For the text-containing cell, return its midpoint in (X, Y) coordinate format. 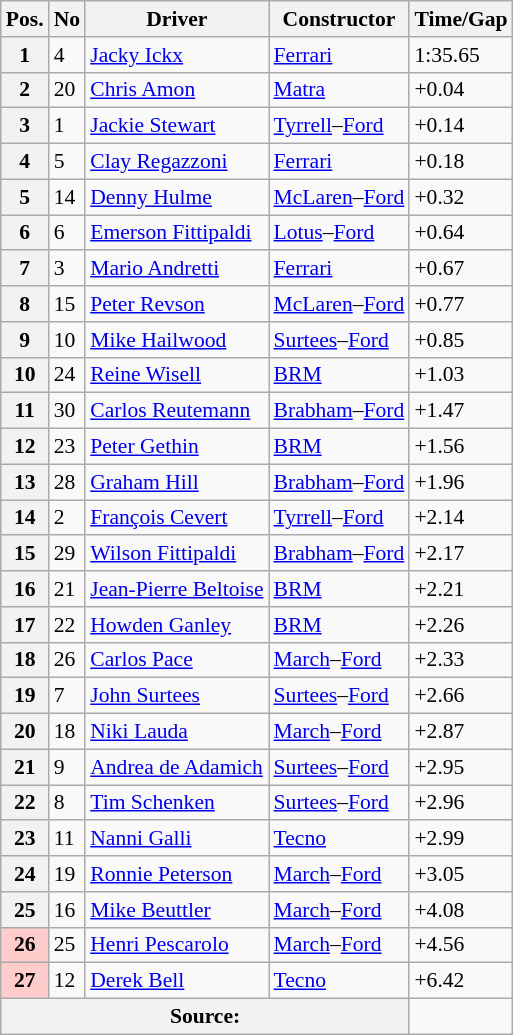
Nanni Galli (176, 839)
27 (25, 981)
+4.08 (460, 910)
+0.32 (460, 197)
Andrea de Adamich (176, 767)
Driver (176, 19)
Mike Hailwood (176, 340)
Chris Amon (176, 90)
Source: (206, 1017)
Time/Gap (460, 19)
Tim Schenken (176, 803)
+0.64 (460, 233)
+2.95 (460, 767)
+0.77 (460, 304)
+2.96 (460, 803)
Mario Andretti (176, 269)
+1.56 (460, 447)
+0.14 (460, 126)
Henri Pescarolo (176, 945)
17 (25, 625)
+2.14 (460, 518)
+1.03 (460, 375)
29 (68, 554)
1:35.65 (460, 55)
+2.26 (460, 625)
Clay Regazzoni (176, 162)
+6.42 (460, 981)
Pos. (25, 19)
Carlos Pace (176, 660)
Constructor (340, 19)
John Surtees (176, 696)
Carlos Reutemann (176, 411)
François Cevert (176, 518)
30 (68, 411)
Matra (340, 90)
Graham Hill (176, 482)
+1.96 (460, 482)
Mike Beuttler (176, 910)
Jacky Ickx (176, 55)
13 (25, 482)
Derek Bell (176, 981)
+4.56 (460, 945)
Emerson Fittipaldi (176, 233)
Jean-Pierre Beltoise (176, 589)
+2.33 (460, 660)
Wilson Fittipaldi (176, 554)
+2.66 (460, 696)
+0.04 (460, 90)
+2.21 (460, 589)
+2.87 (460, 732)
Reine Wisell (176, 375)
+0.67 (460, 269)
+0.85 (460, 340)
Ronnie Peterson (176, 874)
+0.18 (460, 162)
28 (68, 482)
+2.17 (460, 554)
Howden Ganley (176, 625)
+1.47 (460, 411)
Denny Hulme (176, 197)
Lotus–Ford (340, 233)
Niki Lauda (176, 732)
+3.05 (460, 874)
Peter Gethin (176, 447)
Peter Revson (176, 304)
+2.99 (460, 839)
Jackie Stewart (176, 126)
No (68, 19)
